Output the [x, y] coordinate of the center of the cell containing the given text.  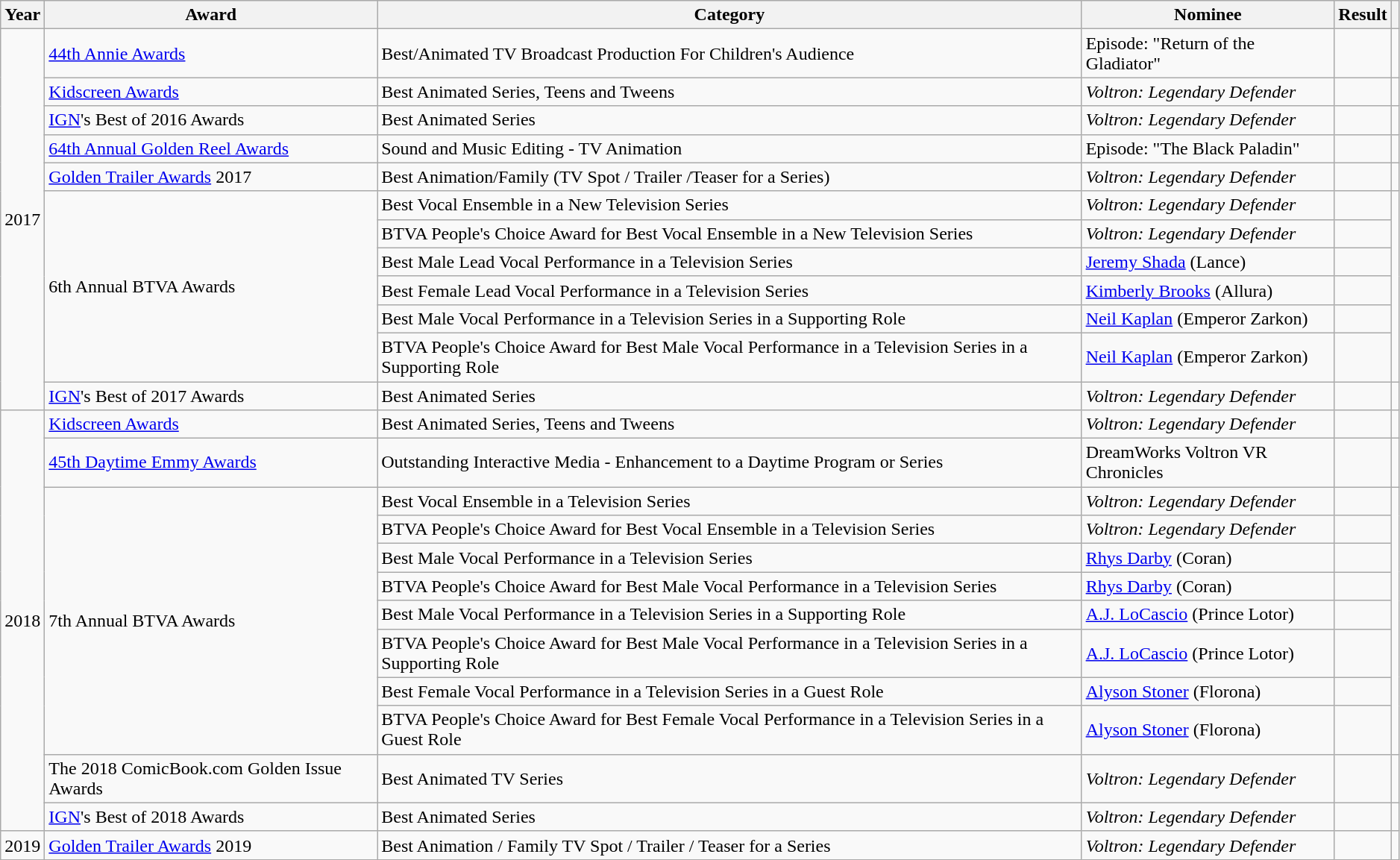
Best Female Lead Vocal Performance in a Television Series [729, 290]
Result [1363, 15]
Best Vocal Ensemble in a Television Series [729, 501]
2019 [22, 845]
44th Annie Awards [211, 54]
Best Animated TV Series [729, 779]
Golden Trailer Awards 2019 [211, 845]
Best Female Vocal Performance in a Television Series in a Guest Role [729, 691]
Outstanding Interactive Media - Enhancement to a Daytime Program or Series [729, 462]
2018 [22, 621]
Year [22, 15]
IGN's Best of 2017 Awards [211, 396]
IGN's Best of 2018 Awards [211, 817]
7th Annual BTVA Awards [211, 621]
Best Male Vocal Performance in a Television Series [729, 558]
DreamWorks Voltron VR Chronicles [1208, 462]
Best Animation / Family TV Spot / Trailer / Teaser for a Series [729, 845]
Sound and Music Editing - TV Animation [729, 148]
Golden Trailer Awards 2017 [211, 177]
Best Male Lead Vocal Performance in a Television Series [729, 262]
Award [211, 15]
Category [729, 15]
BTVA People's Choice Award for Best Male Vocal Performance in a Television Series [729, 586]
The 2018 ComicBook.com Golden Issue Awards [211, 779]
Episode: "Return of the Gladiator" [1208, 54]
Kimberly Brooks (Allura) [1208, 290]
BTVA People's Choice Award for Best Vocal Ensemble in a Television Series [729, 530]
Jeremy Shada (Lance) [1208, 262]
Episode: "The Black Paladin" [1208, 148]
Best/Animated TV Broadcast Production For Children's Audience [729, 54]
6th Annual BTVA Awards [211, 286]
45th Daytime Emmy Awards [211, 462]
Best Vocal Ensemble in a New Television Series [729, 205]
2017 [22, 219]
Best Animation/Family (TV Spot / Trailer /Teaser for a Series) [729, 177]
64th Annual Golden Reel Awards [211, 148]
BTVA People's Choice Award for Best Female Vocal Performance in a Television Series in a Guest Role [729, 729]
BTVA People's Choice Award for Best Vocal Ensemble in a New Television Series [729, 233]
IGN's Best of 2016 Awards [211, 120]
Nominee [1208, 15]
